Return the (X, Y) coordinate for the center point of the cell that contains the specified text.  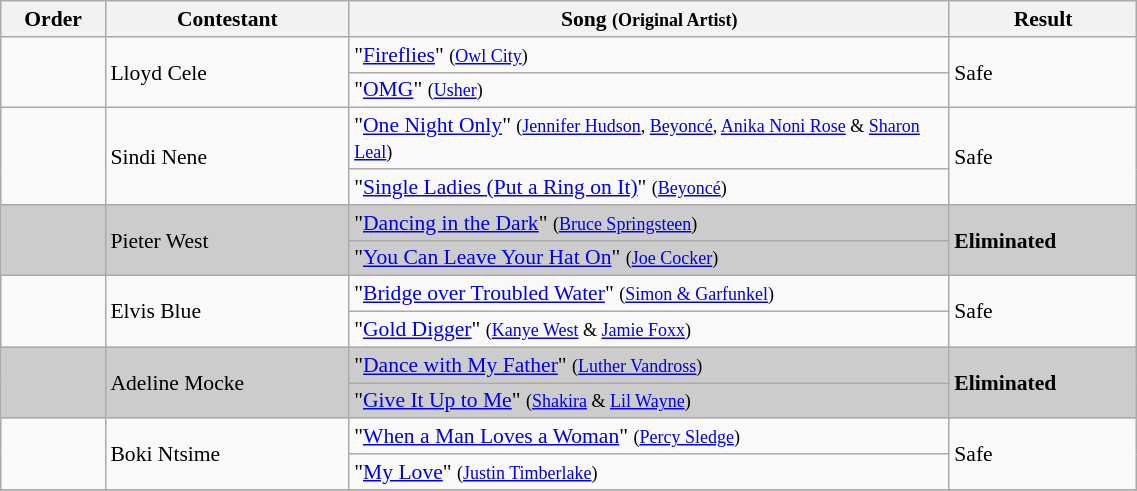
"One Night Only" (Jennifer Hudson, Beyoncé, Anika Noni Rose & Sharon Leal) (649, 138)
"Give It Up to Me" (Shakira & Lil Wayne) (649, 401)
Result (1043, 19)
"OMG" (Usher) (649, 90)
Sindi Nene (227, 156)
"Gold Digger" (Kanye West & Jamie Foxx) (649, 330)
"You Can Leave Your Hat On" (Joe Cocker) (649, 258)
Elvis Blue (227, 312)
"Bridge over Troubled Water" (Simon & Garfunkel) (649, 294)
Order (54, 19)
Pieter West (227, 240)
"My Love" (Justin Timberlake) (649, 472)
"Fireflies" (Owl City) (649, 55)
Adeline Mocke (227, 382)
"When a Man Loves a Woman" (Percy Sledge) (649, 437)
"Single Ladies (Put a Ring on It)" (Beyoncé) (649, 187)
Boki Ntsime (227, 454)
"Dance with My Father" (Luther Vandross) (649, 365)
"Dancing in the Dark" (Bruce Springsteen) (649, 223)
Lloyd Cele (227, 72)
Song (Original Artist) (649, 19)
Contestant (227, 19)
